For the text-containing cell, return its midpoint in (x, y) coordinate format. 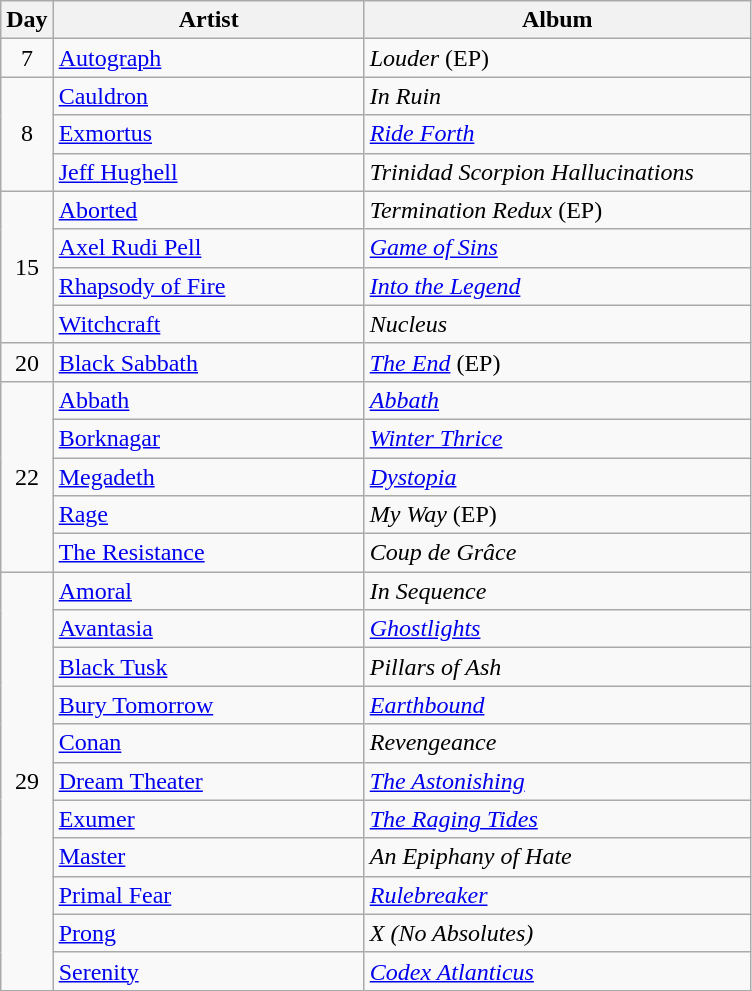
15 (27, 267)
Cauldron (208, 96)
Nucleus (557, 324)
Pillars of Ash (557, 667)
Dream Theater (208, 781)
X (No Absolutes) (557, 933)
Album (557, 20)
Prong (208, 933)
Rulebreaker (557, 895)
7 (27, 58)
Axel Rudi Pell (208, 248)
Trinidad Scorpion Hallucinations (557, 172)
Jeff Hughell (208, 172)
Borknagar (208, 438)
In Sequence (557, 591)
Rage (208, 515)
The End (EP) (557, 362)
Megadeth (208, 477)
Exmortus (208, 134)
Black Tusk (208, 667)
Louder (EP) (557, 58)
Codex Atlanticus (557, 971)
Avantasia (208, 629)
Coup de Grâce (557, 553)
Master (208, 857)
Amoral (208, 591)
Conan (208, 743)
In Ruin (557, 96)
Ghostlights (557, 629)
Day (27, 20)
The Resistance (208, 553)
Revengeance (557, 743)
20 (27, 362)
Serenity (208, 971)
Bury Tomorrow (208, 705)
My Way (EP) (557, 515)
Exumer (208, 819)
Artist (208, 20)
Game of Sins (557, 248)
Witchcraft (208, 324)
Primal Fear (208, 895)
8 (27, 134)
Rhapsody of Fire (208, 286)
Winter Thrice (557, 438)
Aborted (208, 210)
Dystopia (557, 477)
The Astonishing (557, 781)
An Epiphany of Hate (557, 857)
Ride Forth (557, 134)
Earthbound (557, 705)
Black Sabbath (208, 362)
Termination Redux (EP) (557, 210)
The Raging Tides (557, 819)
Into the Legend (557, 286)
29 (27, 782)
22 (27, 476)
Autograph (208, 58)
